Return the (x, y) coordinate for the center point of the cell that contains the specified text.  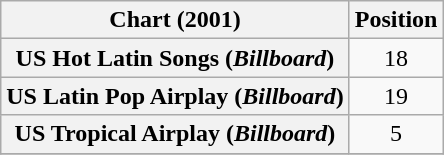
US Latin Pop Airplay (Billboard) (175, 96)
5 (396, 134)
Position (396, 20)
US Hot Latin Songs (Billboard) (175, 58)
US Tropical Airplay (Billboard) (175, 134)
18 (396, 58)
Chart (2001) (175, 20)
19 (396, 96)
